Return [x, y] of the center of cell containing provided text 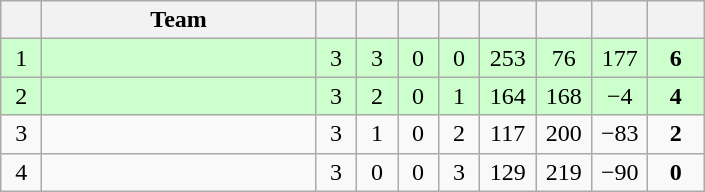
−90 [620, 172]
177 [620, 58]
219 [564, 172]
168 [564, 96]
129 [508, 172]
117 [508, 134]
253 [508, 58]
−83 [620, 134]
200 [564, 134]
−4 [620, 96]
Team [179, 20]
76 [564, 58]
6 [676, 58]
164 [508, 96]
